Detect which cell encompasses the target text, then output its [X, Y] center coordinate. 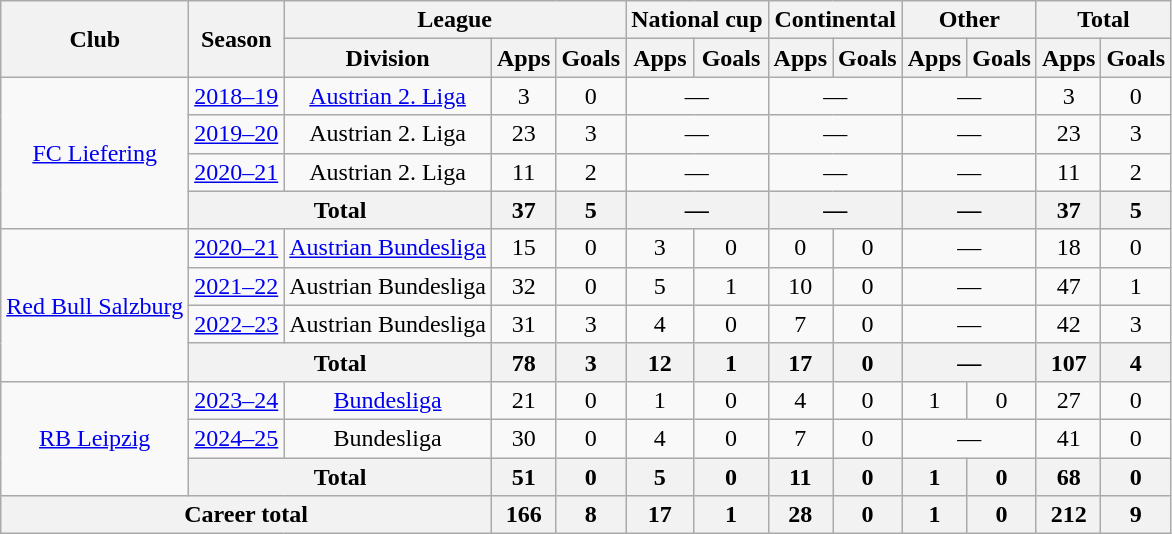
Career total [246, 515]
Red Bull Salzburg [95, 305]
2022–23 [236, 324]
Season [236, 39]
41 [1068, 438]
RB Leipzig [95, 438]
Club [95, 39]
18 [1068, 248]
51 [523, 477]
30 [523, 438]
10 [800, 286]
42 [1068, 324]
Other [969, 20]
8 [591, 515]
68 [1068, 477]
107 [1068, 362]
FC Liefering [95, 153]
9 [1136, 515]
28 [800, 515]
47 [1068, 286]
212 [1068, 515]
21 [523, 400]
League [455, 20]
166 [523, 515]
National cup [697, 20]
2018–19 [236, 96]
12 [660, 362]
2021–22 [236, 286]
27 [1068, 400]
78 [523, 362]
2023–24 [236, 400]
2019–20 [236, 134]
31 [523, 324]
Continental [835, 20]
Division [388, 58]
15 [523, 248]
2024–25 [236, 438]
32 [523, 286]
